Output the (x, y) coordinate of the center of the cell containing the given text.  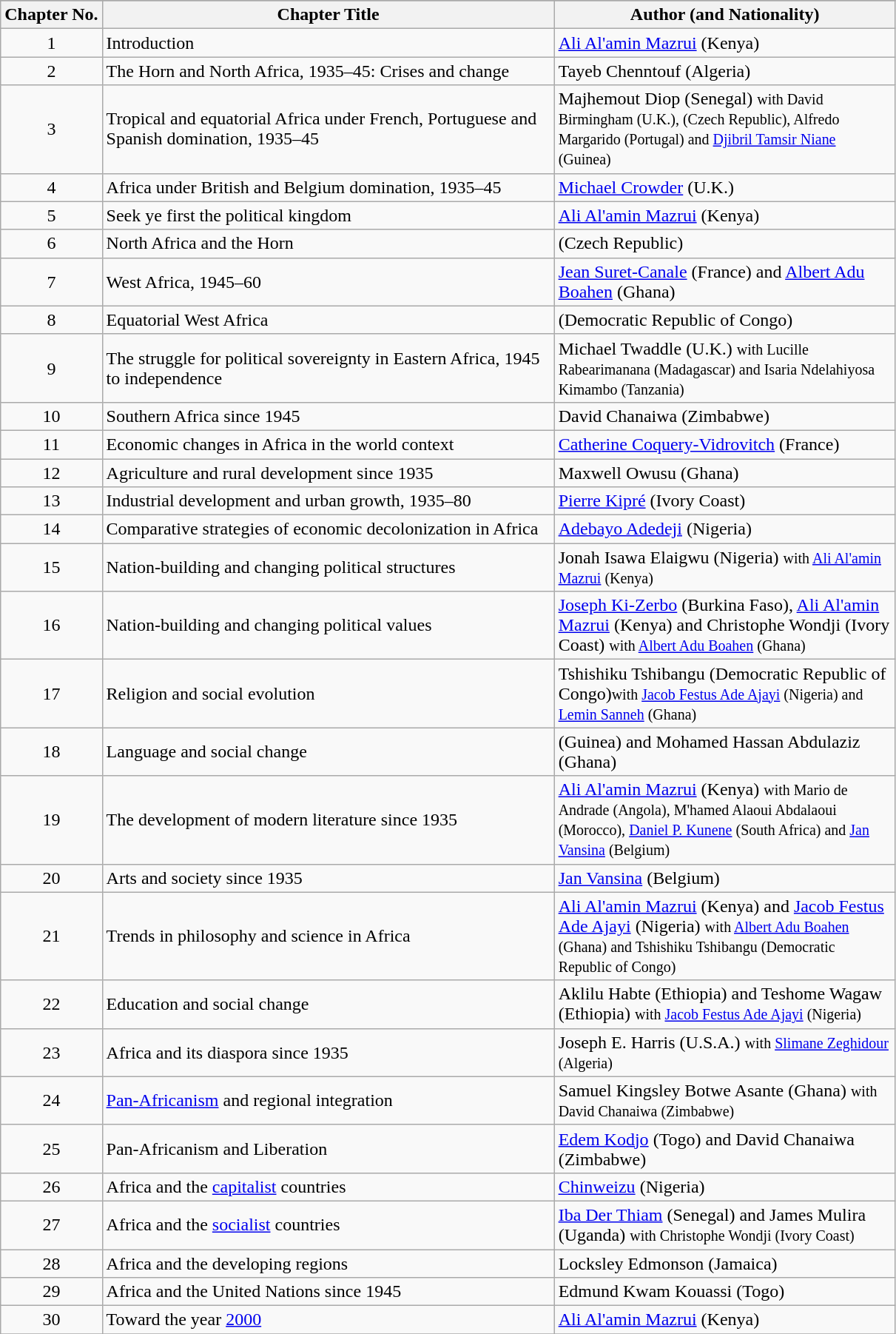
Tshishiku Tshibangu (Democratic Republic of Congo)with Jacob Festus Ade Ajayi (Nigeria) and Lemin Sanneh (Ghana) (725, 694)
Michael Twaddle (U.K.) with Lucille Rabearimanana (Madagascar) and Isaria Ndelahiyosa Kimambo (Tanzania) (725, 368)
Jean Suret-Canale (France) and Albert Adu Boahen (Ghana) (725, 281)
Adebayo Adedeji (Nigeria) (725, 529)
Jan Vansina (Belgium) (725, 878)
2 (52, 71)
11 (52, 444)
Africa and the capitalist countries (329, 1187)
14 (52, 529)
Language and social change (329, 752)
(Democratic Republic of Congo) (725, 320)
Nation-building and changing political structures (329, 567)
Jonah Isawa Elaigwu (Nigeria) with Ali Al'amin Mazrui (Kenya) (725, 567)
Africa and the United Nations since 1945 (329, 1292)
Religion and social evolution (329, 694)
1 (52, 43)
The struggle for political sovereignty in Eastern Africa, 1945 to independence (329, 368)
30 (52, 1320)
Maxwell Owusu (Ghana) (725, 473)
(Guinea) and Mohamed Hassan Abdulaziz (Ghana) (725, 752)
Ali Al'amin Mazrui (Kenya) and Jacob Festus Ade Ajayi (Nigeria) with Albert Adu Boahen (Ghana) and Tshishiku Tshibangu (Democratic Republic of Congo) (725, 936)
Seek ye first the political kingdom (329, 215)
Pierre Kipré (Ivory Coast) (725, 501)
North Africa and the Horn (329, 244)
17 (52, 694)
26 (52, 1187)
Southern Africa since 1945 (329, 416)
10 (52, 416)
Economic changes in Africa in the world context (329, 444)
Edmund Kwam Kouassi (Togo) (725, 1292)
22 (52, 1004)
West Africa, 1945–60 (329, 281)
15 (52, 567)
21 (52, 936)
Joseph Ki-Zerbo (Burkina Faso), Ali Al'amin Mazrui (Kenya) and Christophe Wondji (Ivory Coast) with Albert Adu Boahen (Ghana) (725, 626)
3 (52, 129)
Africa under British and Belgium domination, 1935–45 (329, 187)
Industrial development and urban growth, 1935–80 (329, 501)
Comparative strategies of economic decolonization in Africa (329, 529)
19 (52, 820)
28 (52, 1264)
Arts and society since 1935 (329, 878)
Chinweizu (Nigeria) (725, 1187)
Toward the year 2000 (329, 1320)
16 (52, 626)
Tropical and equatorial Africa under French, Portuguese and Spanish domination, 1935–45 (329, 129)
Chapter No. (52, 15)
27 (52, 1224)
The development of modern literature since 1935 (329, 820)
(Czech Republic) (725, 244)
24 (52, 1100)
Africa and the developing regions (329, 1264)
David Chanaiwa (Zimbabwe) (725, 416)
6 (52, 244)
13 (52, 501)
25 (52, 1149)
5 (52, 215)
Author (and Nationality) (725, 15)
Africa and its diaspora since 1935 (329, 1053)
4 (52, 187)
Locksley Edmonson (Jamaica) (725, 1264)
Edem Kodjo (Togo) and David Chanaiwa (Zimbabwe) (725, 1149)
18 (52, 752)
9 (52, 368)
Chapter Title (329, 15)
7 (52, 281)
Joseph E. Harris (U.S.A.) with Slimane Zeghidour (Algeria) (725, 1053)
Pan-Africanism and Liberation (329, 1149)
8 (52, 320)
Aklilu Habte (Ethiopia) and Teshome Wagaw (Ethiopia) with Jacob Festus Ade Ajayi (Nigeria) (725, 1004)
Africa and the socialist countries (329, 1224)
20 (52, 878)
Education and social change (329, 1004)
Agriculture and rural development since 1935 (329, 473)
Catherine Coquery-Vidrovitch (France) (725, 444)
29 (52, 1292)
Iba Der Thiam (Senegal) and James Mulira (Uganda) with Christophe Wondji (Ivory Coast) (725, 1224)
12 (52, 473)
Introduction (329, 43)
23 (52, 1053)
Samuel Kingsley Botwe Asante (Ghana) with David Chanaiwa (Zimbabwe) (725, 1100)
Nation-building and changing political values (329, 626)
Trends in philosophy and science in Africa (329, 936)
Michael Crowder (U.K.) (725, 187)
Tayeb Chenntouf (Algeria) (725, 71)
Majhemout Diop (Senegal) with David Birmingham (U.K.), (Czech Republic), Alfredo Margarido (Portugal) and Djibril Tamsir Niane (Guinea) (725, 129)
Pan-Africanism and regional integration (329, 1100)
The Horn and North Africa, 1935–45: Crises and change (329, 71)
Equatorial West Africa (329, 320)
